Search for the cell housing the specified text and yield its (X, Y) center coordinate. 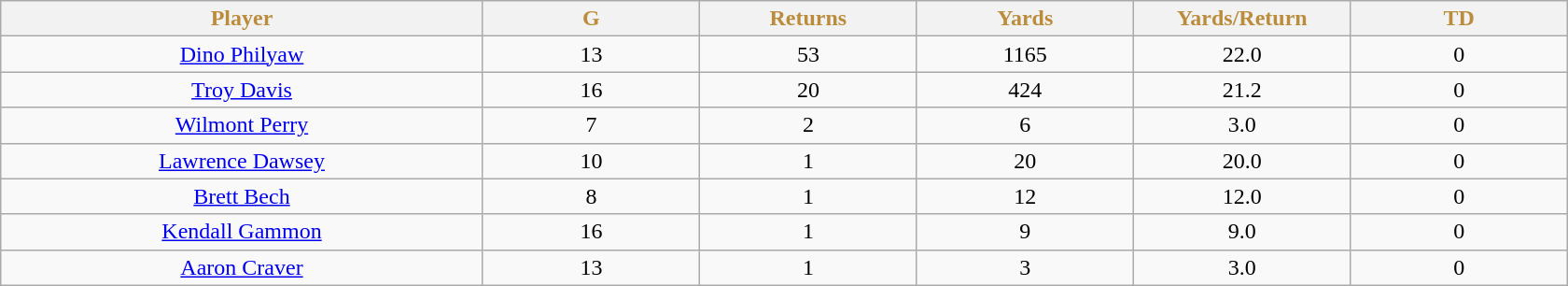
Yards (1025, 19)
G (591, 19)
TD (1459, 19)
7 (591, 125)
Yards/Return (1241, 19)
53 (808, 54)
Troy Davis (243, 90)
9 (1025, 232)
6 (1025, 125)
12.0 (1241, 196)
Player (243, 19)
Returns (808, 19)
20.0 (1241, 161)
3 (1025, 267)
Wilmont Perry (243, 125)
12 (1025, 196)
10 (591, 161)
22.0 (1241, 54)
424 (1025, 90)
2 (808, 125)
Aaron Craver (243, 267)
9.0 (1241, 232)
8 (591, 196)
Kendall Gammon (243, 232)
Brett Bech (243, 196)
1165 (1025, 54)
Lawrence Dawsey (243, 161)
21.2 (1241, 90)
Dino Philyaw (243, 54)
